Locate the cell with the specified text and output its (X, Y) center coordinate. 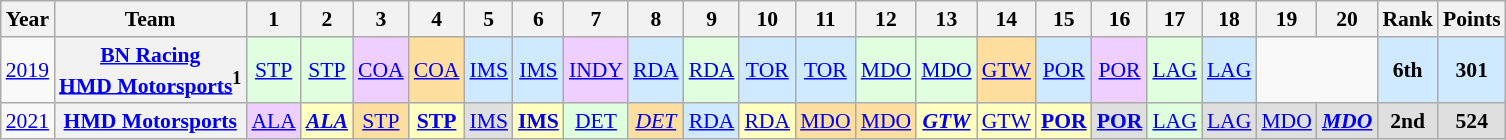
2019 (28, 70)
HMD Motorsports (150, 122)
19 (1286, 19)
11 (826, 19)
INDY (596, 70)
8 (656, 19)
6th (1408, 70)
2nd (1408, 122)
3 (381, 19)
17 (1174, 19)
301 (1472, 70)
Points (1472, 19)
18 (1229, 19)
2021 (28, 122)
7 (596, 19)
Team (150, 19)
15 (1064, 19)
Rank (1408, 19)
BN RacingHMD Motorsports1 (150, 70)
6 (538, 19)
9 (712, 19)
12 (886, 19)
20 (1348, 19)
1 (273, 19)
4 (437, 19)
13 (946, 19)
2 (327, 19)
5 (488, 19)
Year (28, 19)
16 (1120, 19)
524 (1472, 122)
14 (1006, 19)
10 (767, 19)
